Find where the given text appears and provide that cell's center as (X, Y) coordinate. 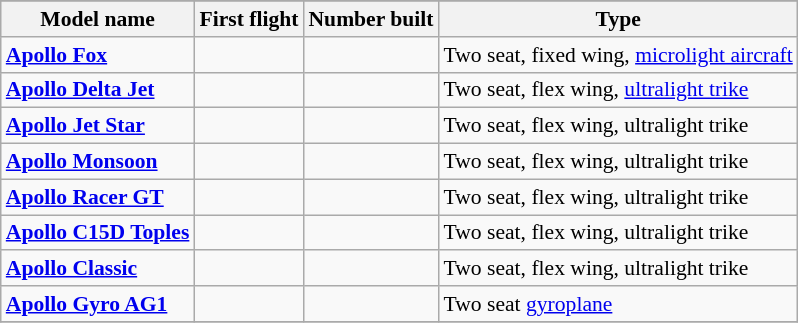
Apollo Fox (98, 55)
Apollo Monsoon (98, 162)
First flight (248, 19)
Two seat, fixed wing, microlight aircraft (618, 55)
Apollo Gyro AG1 (98, 304)
Apollo C15D Toples (98, 233)
Apollo Delta Jet (98, 90)
Apollo Classic (98, 269)
Model name (98, 19)
Two seat gyroplane (618, 304)
Number built (370, 19)
Type (618, 19)
Apollo Racer GT (98, 197)
Apollo Jet Star (98, 126)
